Pinpoint the cell where the given text exists, returning its [X, Y] midpoint coordinate. 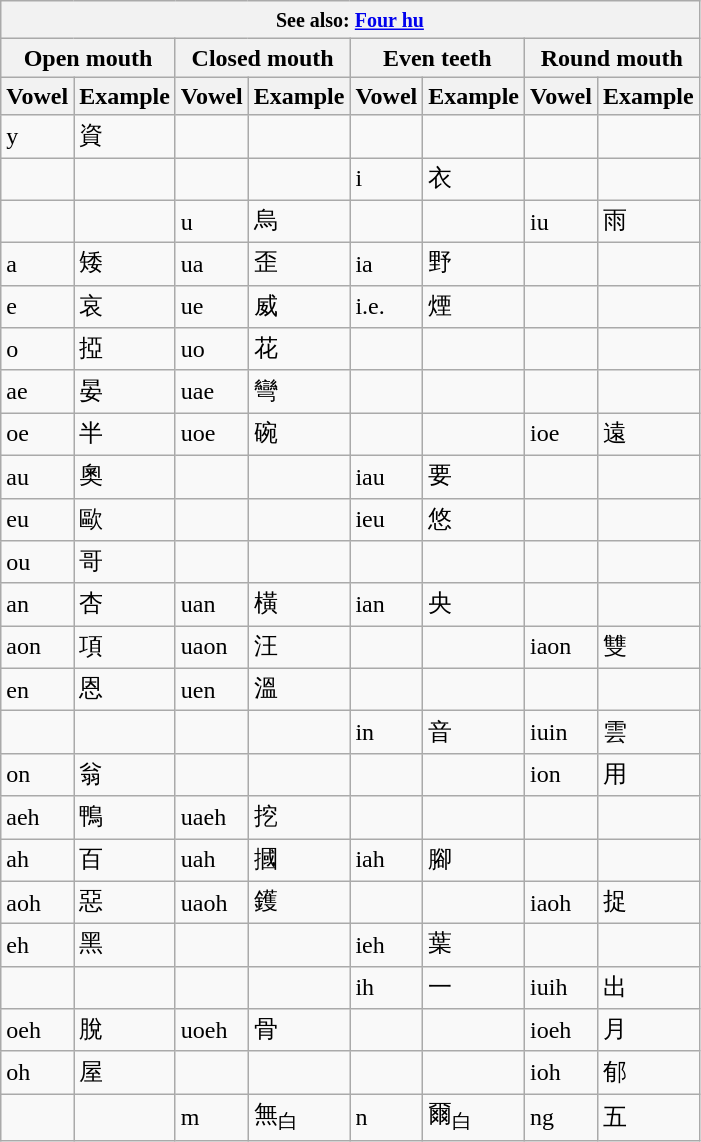
ah [38, 860]
掗 [125, 350]
無白 [299, 1118]
五 [648, 1118]
腳 [474, 860]
要 [474, 476]
uaon [212, 648]
奧 [125, 476]
晏 [125, 392]
脫 [125, 1030]
Closed mouth [262, 58]
悠 [474, 520]
哀 [125, 306]
一 [474, 988]
uoeh [212, 1030]
uo [212, 350]
百 [125, 860]
鑊 [299, 902]
Round mouth [612, 58]
au [38, 476]
en [38, 690]
aoh [38, 902]
碗 [299, 434]
iuih [562, 988]
i [386, 180]
杏 [125, 604]
oe [38, 434]
哥 [125, 562]
m [212, 1118]
翁 [125, 774]
項 [125, 648]
爾白 [474, 1118]
aeh [38, 818]
ioh [562, 1072]
煙 [474, 306]
uen [212, 690]
on [38, 774]
溫 [299, 690]
ioeh [562, 1030]
ou [38, 562]
ioe [562, 434]
ia [386, 264]
橫 [299, 604]
Even teeth [438, 58]
eu [38, 520]
uaeh [212, 818]
iaon [562, 648]
a [38, 264]
u [212, 222]
uah [212, 860]
iau [386, 476]
鴨 [125, 818]
葉 [474, 946]
屋 [125, 1072]
遠 [648, 434]
iaoh [562, 902]
oeh [38, 1030]
雲 [648, 732]
an [38, 604]
aon [38, 648]
歐 [125, 520]
oh [38, 1072]
歪 [299, 264]
矮 [125, 264]
央 [474, 604]
iu [562, 222]
ieu [386, 520]
iuin [562, 732]
n [386, 1118]
ih [386, 988]
uaoh [212, 902]
ion [562, 774]
野 [474, 264]
烏 [299, 222]
y [38, 136]
uae [212, 392]
出 [648, 988]
恩 [125, 690]
月 [648, 1030]
音 [474, 732]
用 [648, 774]
資 [125, 136]
ua [212, 264]
Open mouth [88, 58]
黑 [125, 946]
uan [212, 604]
彎 [299, 392]
e [38, 306]
雨 [648, 222]
惡 [125, 902]
郁 [648, 1072]
iah [386, 860]
eh [38, 946]
ian [386, 604]
ieh [386, 946]
花 [299, 350]
挖 [299, 818]
i.e. [386, 306]
衣 [474, 180]
in [386, 732]
骨 [299, 1030]
uoe [212, 434]
ue [212, 306]
ng [562, 1118]
半 [125, 434]
o [38, 350]
威 [299, 306]
汪 [299, 648]
ae [38, 392]
摑 [299, 860]
雙 [648, 648]
捉 [648, 902]
See also: Four hu [350, 20]
